Pinpoint the cell where the given text exists, returning its (X, Y) midpoint coordinate. 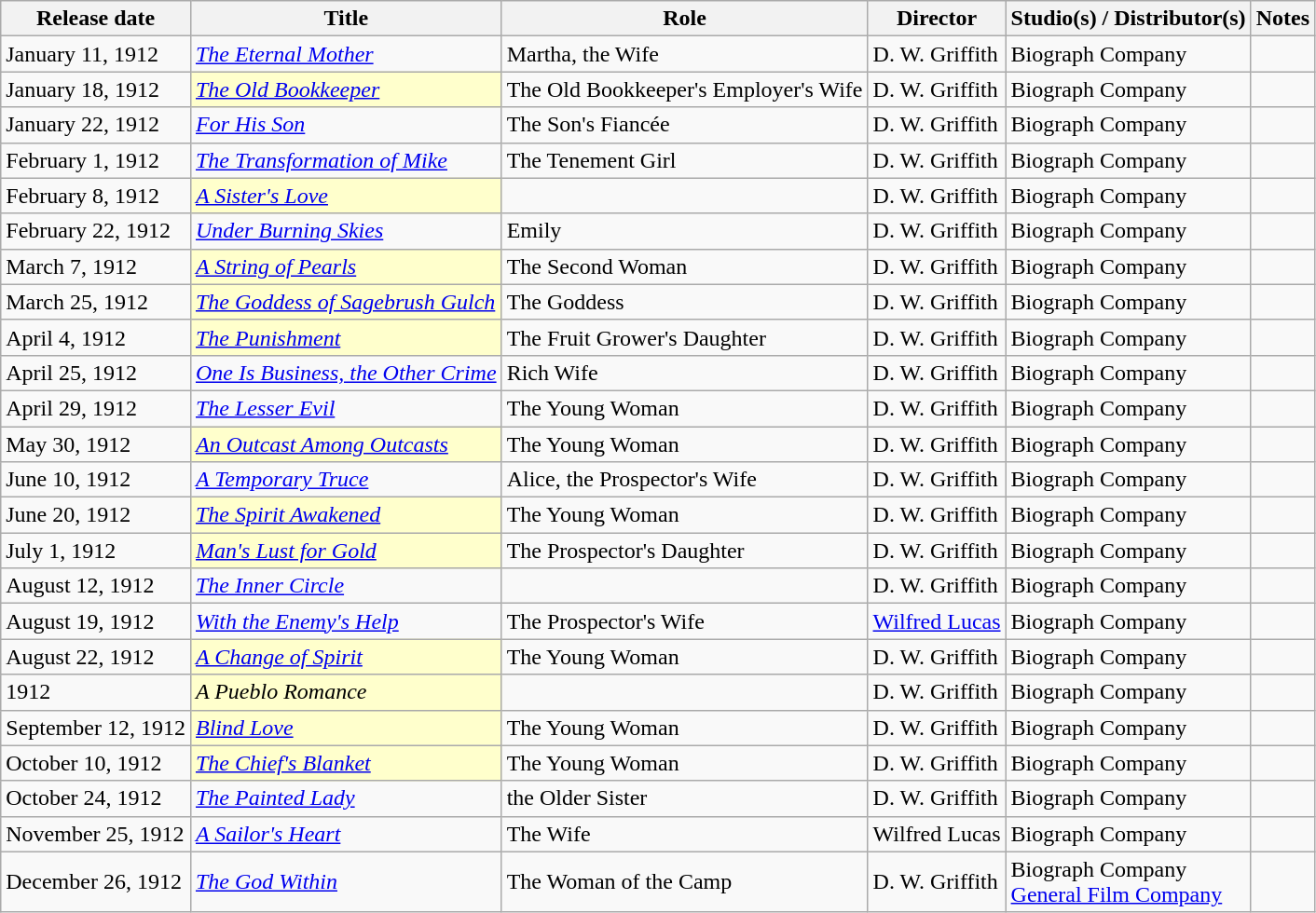
The Goddess (684, 302)
Alice, the Prospector's Wife (684, 480)
April 29, 1912 (96, 408)
June 20, 1912 (96, 515)
April 25, 1912 (96, 373)
July 1, 1912 (96, 551)
The Inner Circle (346, 586)
August 22, 1912 (96, 657)
The Painted Lady (346, 798)
February 22, 1912 (96, 231)
The Transformation of Mike (346, 160)
January 18, 1912 (96, 89)
January 11, 1912 (96, 54)
The Eternal Mother (346, 54)
The Prospector's Daughter (684, 551)
1912 (96, 692)
The Goddess of Sagebrush Gulch (346, 302)
The Lesser Evil (346, 408)
The Spirit Awakened (346, 515)
The Prospector's Wife (684, 621)
Emily (684, 231)
A Sister's Love (346, 196)
September 12, 1912 (96, 728)
February 1, 1912 (96, 160)
With the Enemy's Help (346, 621)
March 7, 1912 (96, 266)
Man's Lust for Gold (346, 551)
The Old Bookkeeper's Employer's Wife (684, 89)
Director (937, 19)
The Chief's Blanket (346, 763)
The God Within (346, 881)
A Pueblo Romance (346, 692)
An Outcast Among Outcasts (346, 444)
January 22, 1912 (96, 125)
October 24, 1912 (96, 798)
October 10, 1912 (96, 763)
the Older Sister (684, 798)
Blind Love (346, 728)
June 10, 1912 (96, 480)
August 19, 1912 (96, 621)
Role (684, 19)
Notes (1282, 19)
Under Burning Skies (346, 231)
The Second Woman (684, 266)
The Woman of the Camp (684, 881)
The Fruit Grower's Daughter (684, 337)
December 26, 1912 (96, 881)
August 12, 1912 (96, 586)
Biograph CompanyGeneral Film Company (1128, 881)
Studio(s) / Distributor(s) (1128, 19)
Martha, the Wife (684, 54)
March 25, 1912 (96, 302)
The Son's Fiancée (684, 125)
The Old Bookkeeper (346, 89)
One Is Business, the Other Crime (346, 373)
April 4, 1912 (96, 337)
A Temporary Truce (346, 480)
The Tenement Girl (684, 160)
Title (346, 19)
Release date (96, 19)
Rich Wife (684, 373)
The Wife (684, 834)
The Punishment (346, 337)
February 8, 1912 (96, 196)
A Sailor's Heart (346, 834)
A String of Pearls (346, 266)
May 30, 1912 (96, 444)
November 25, 1912 (96, 834)
A Change of Spirit (346, 657)
For His Son (346, 125)
